Identify which cell holds the provided text, then report its (X, Y) central coordinate. 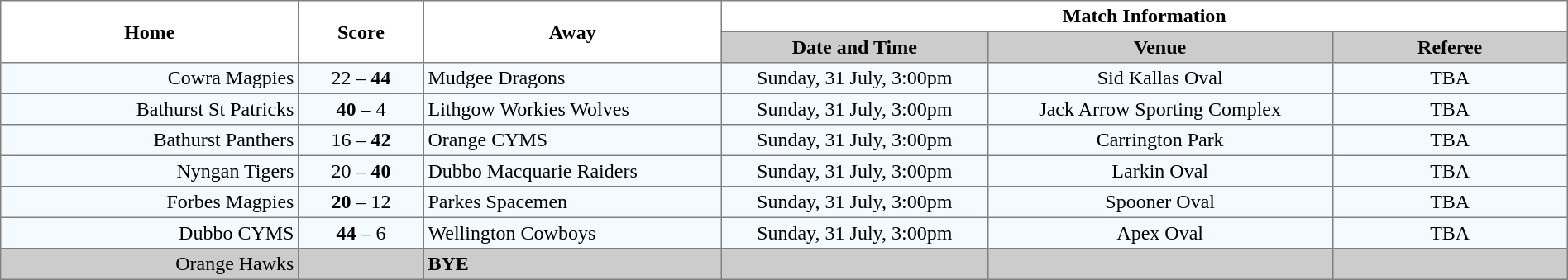
Forbes Magpies (150, 202)
16 – 42 (361, 140)
Referee (1450, 47)
Orange Hawks (150, 264)
Dubbo CYMS (150, 233)
Dubbo Macquarie Raiders (572, 171)
20 – 12 (361, 202)
Parkes Spacemen (572, 202)
Mudgee Dragons (572, 78)
Wellington Cowboys (572, 233)
Home (150, 31)
BYE (572, 264)
22 – 44 (361, 78)
Cowra Magpies (150, 78)
Bathurst St Patricks (150, 109)
Venue (1159, 47)
Bathurst Panthers (150, 140)
Apex Oval (1159, 233)
40 – 4 (361, 109)
Orange CYMS (572, 140)
Jack Arrow Sporting Complex (1159, 109)
Date and Time (854, 47)
Spooner Oval (1159, 202)
Away (572, 31)
20 – 40 (361, 171)
Larkin Oval (1159, 171)
Lithgow Workies Wolves (572, 109)
Nyngan Tigers (150, 171)
Carrington Park (1159, 140)
Sid Kallas Oval (1159, 78)
44 – 6 (361, 233)
Match Information (1145, 17)
Score (361, 31)
